Search for the cell housing the specified text and yield its (x, y) center coordinate. 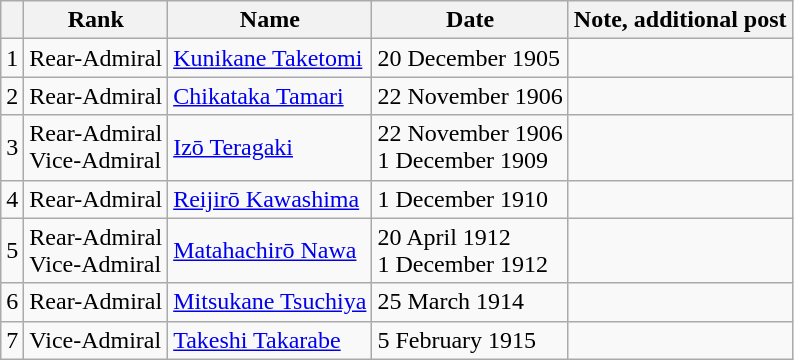
Rank (96, 20)
4 (12, 199)
Chikataka Tamari (270, 96)
Kunikane Taketomi (270, 58)
5 (12, 250)
1 December 1910 (470, 199)
20 December 1905 (470, 58)
Name (270, 20)
Takeshi Takarabe (270, 340)
Vice-Admiral (96, 340)
5 February 1915 (470, 340)
Date (470, 20)
Matahachirō Nawa (270, 250)
3 (12, 148)
7 (12, 340)
1 (12, 58)
Reijirō Kawashima (270, 199)
20 April 19121 December 1912 (470, 250)
Izō Teragaki (270, 148)
Note, additional post (680, 20)
2 (12, 96)
6 (12, 302)
22 November 1906 (470, 96)
Mitsukane Tsuchiya (270, 302)
22 November 19061 December 1909 (470, 148)
25 March 1914 (470, 302)
